For the text-containing cell, return its midpoint in (X, Y) coordinate format. 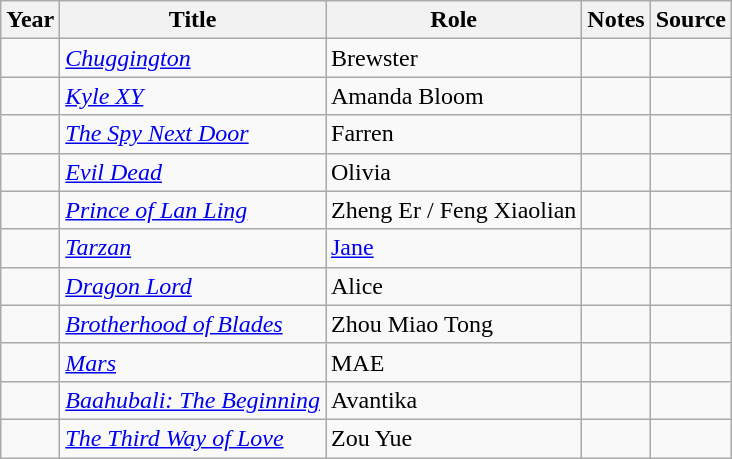
Dragon Lord (193, 286)
Zhou Miao Tong (454, 324)
Mars (193, 362)
Title (193, 20)
The Third Way of Love (193, 438)
Kyle XY (193, 96)
MAE (454, 362)
Olivia (454, 172)
Alice (454, 286)
Chuggington (193, 58)
Amanda Bloom (454, 96)
Role (454, 20)
Zou Yue (454, 438)
Farren (454, 134)
Avantika (454, 400)
Notes (616, 20)
Jane (454, 248)
Brewster (454, 58)
Baahubali: The Beginning (193, 400)
Brotherhood of Blades (193, 324)
Zheng Er / Feng Xiaolian (454, 210)
Evil Dead (193, 172)
The Spy Next Door (193, 134)
Tarzan (193, 248)
Year (30, 20)
Source (690, 20)
Prince of Lan Ling (193, 210)
